Scan for the cell matching the given text and deliver its (x, y) coordinate at center. 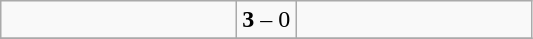
3 – 0 (266, 20)
